Search for the cell housing the specified text and yield its (X, Y) center coordinate. 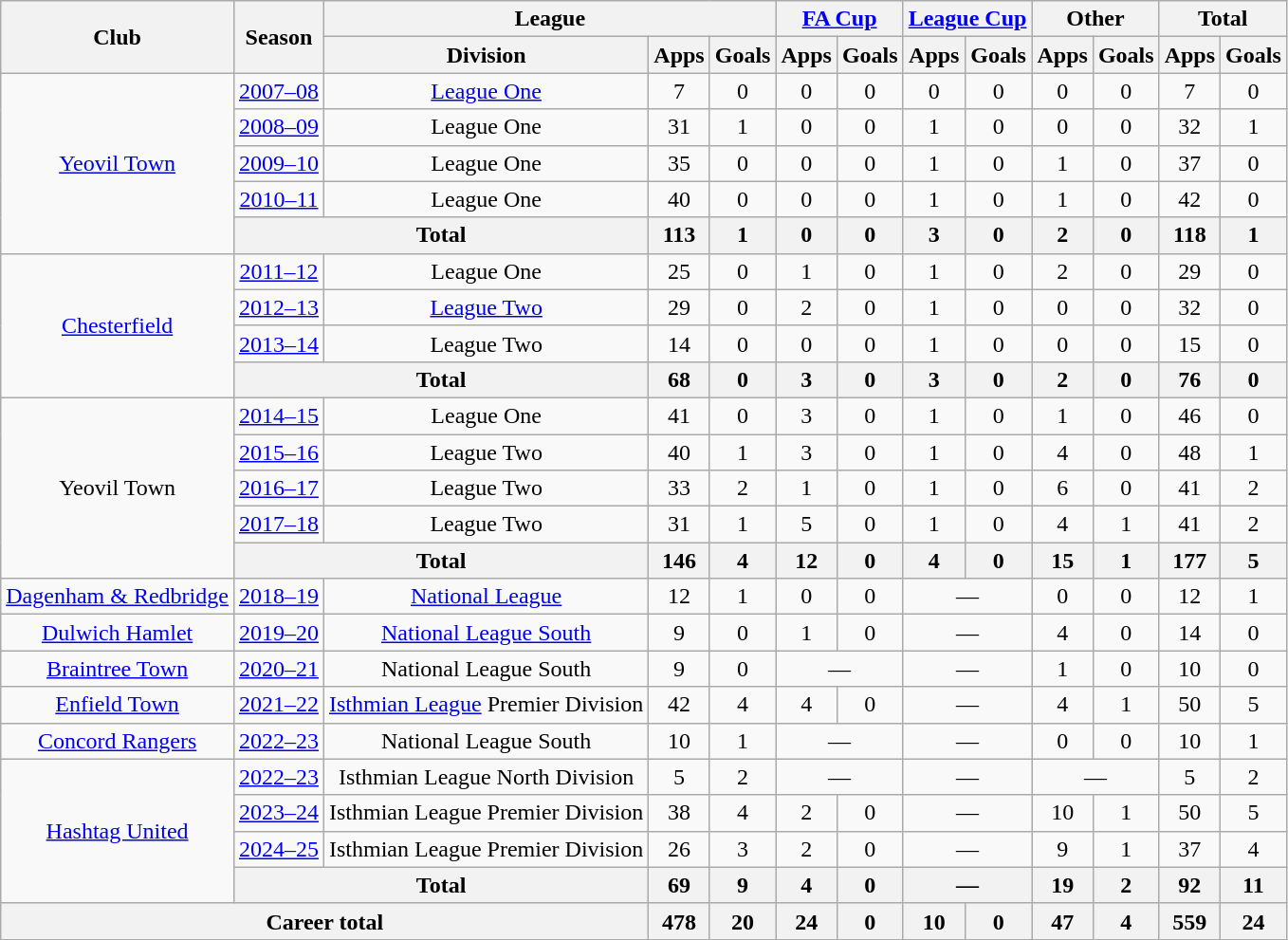
2014–15 (279, 415)
47 (1062, 921)
Dulwich Hamlet (118, 633)
68 (679, 379)
33 (679, 488)
478 (679, 921)
Hashtag United (118, 831)
26 (679, 849)
48 (1189, 452)
Division (486, 55)
Enfield Town (118, 705)
Braintree Town (118, 669)
2010–11 (279, 199)
76 (1189, 379)
2007–08 (279, 91)
2008–09 (279, 127)
25 (679, 271)
National League (486, 597)
League (550, 19)
113 (679, 235)
11 (1254, 885)
6 (1062, 488)
46 (1189, 415)
38 (679, 813)
2021–22 (279, 705)
Other (1095, 19)
Club (118, 37)
177 (1189, 561)
Dagenham & Redbridge (118, 597)
19 (1062, 885)
Career total (324, 921)
Concord Rangers (118, 741)
2017–18 (279, 525)
Isthmian League North Division (486, 777)
2018–19 (279, 597)
69 (679, 885)
Chesterfield (118, 325)
146 (679, 561)
35 (679, 163)
118 (1189, 235)
559 (1189, 921)
2009–10 (279, 163)
2015–16 (279, 452)
FA Cup (839, 19)
2020–21 (279, 669)
2012–13 (279, 307)
2013–14 (279, 343)
92 (1189, 885)
2024–25 (279, 849)
2023–24 (279, 813)
2016–17 (279, 488)
2011–12 (279, 271)
Season (279, 37)
2019–20 (279, 633)
20 (743, 921)
League Cup (967, 19)
